For the text-containing cell, return its midpoint in (X, Y) coordinate format. 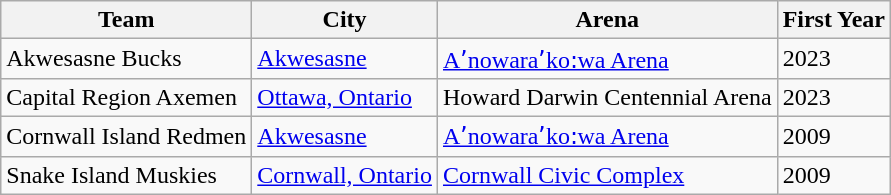
Cornwall Civic Complex (607, 175)
Ottawa, Ontario (345, 97)
First Year (834, 20)
City (345, 20)
Akwesasne Bucks (126, 59)
Snake Island Muskies (126, 175)
Capital Region Axemen (126, 97)
Cornwall Island Redmen (126, 136)
Team (126, 20)
Howard Darwin Centennial Arena (607, 97)
Arena (607, 20)
Cornwall, Ontario (345, 175)
